Locate the cell with the specified text and output its (X, Y) center coordinate. 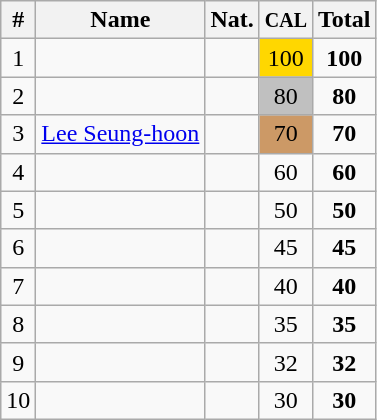
# (18, 20)
CAL (286, 20)
5 (18, 210)
Nat. (232, 20)
4 (18, 172)
3 (18, 134)
Name (120, 20)
1 (18, 58)
10 (18, 400)
6 (18, 248)
Lee Seung-hoon (120, 134)
2 (18, 96)
8 (18, 324)
9 (18, 362)
7 (18, 286)
Total (345, 20)
